Extract the [X, Y] coordinate from the center of the cell holding the provided text.  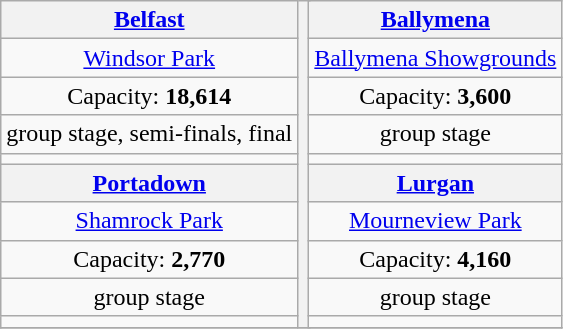
Lurgan [436, 183]
Windsor Park [150, 58]
Capacity: 18,614 [150, 96]
group stage, semi-finals, final [150, 134]
Capacity: 4,160 [436, 259]
Capacity: 3,600 [436, 96]
Ballymena [436, 20]
Ballymena Showgrounds [436, 58]
Capacity: 2,770 [150, 259]
Portadown [150, 183]
Mourneview Park [436, 221]
Shamrock Park [150, 221]
Belfast [150, 20]
